Search for the cell housing the specified text and yield its [X, Y] center coordinate. 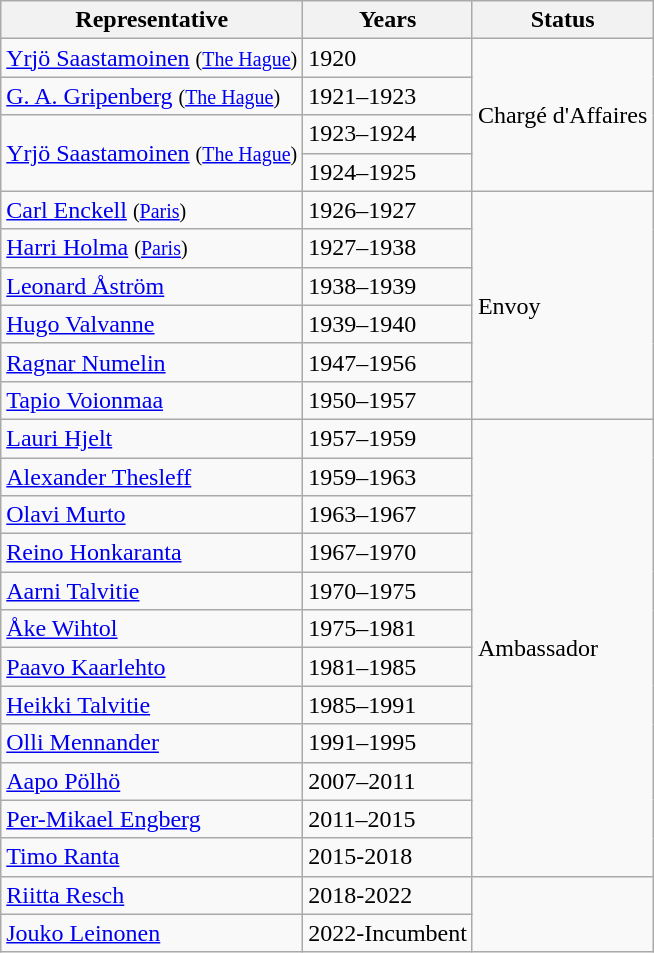
Representative [152, 20]
Åke Wihtol [152, 629]
1926–1927 [388, 210]
1938–1939 [388, 286]
2015-2018 [388, 857]
1923–1924 [388, 134]
1950–1957 [388, 400]
2011–2015 [388, 819]
1957–1959 [388, 438]
Hugo Valvanne [152, 324]
1959–1963 [388, 477]
Harri Holma (Paris) [152, 248]
1947–1956 [388, 362]
1939–1940 [388, 324]
Lauri Hjelt [152, 438]
2007–2011 [388, 781]
1985–1991 [388, 705]
1970–1975 [388, 591]
1975–1981 [388, 629]
1927–1938 [388, 248]
Olli Mennander [152, 743]
Leonard Åström [152, 286]
1963–1967 [388, 515]
1991–1995 [388, 743]
G. A. Gripenberg (The Hague) [152, 96]
Status [562, 20]
Aapo Pölhö [152, 781]
Jouko Leinonen [152, 933]
Ambassador [562, 648]
2018-2022 [388, 895]
Alexander Thesleff [152, 477]
Chargé d'Affaires [562, 115]
Years [388, 20]
Envoy [562, 305]
Aarni Talvitie [152, 591]
2022-Incumbent [388, 933]
Reino Honkaranta [152, 553]
Riitta Resch [152, 895]
1981–1985 [388, 667]
1924–1925 [388, 172]
Carl Enckell (Paris) [152, 210]
1967–1970 [388, 553]
Heikki Talvitie [152, 705]
Paavo Kaarlehto [152, 667]
Timo Ranta [152, 857]
1921–1923 [388, 96]
Ragnar Numelin [152, 362]
Olavi Murto [152, 515]
Per-Mikael Engberg [152, 819]
Tapio Voionmaa [152, 400]
1920 [388, 58]
